Detect which cell encompasses the target text, then output its [x, y] center coordinate. 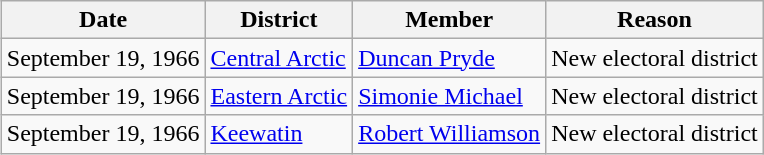
Date [103, 20]
Reason [655, 20]
Keewatin [279, 134]
Eastern Arctic [279, 96]
Robert Williamson [450, 134]
District [279, 20]
Member [450, 20]
Simonie Michael [450, 96]
Duncan Pryde [450, 58]
Central Arctic [279, 58]
